Identify which cell holds the provided text, then report its (x, y) central coordinate. 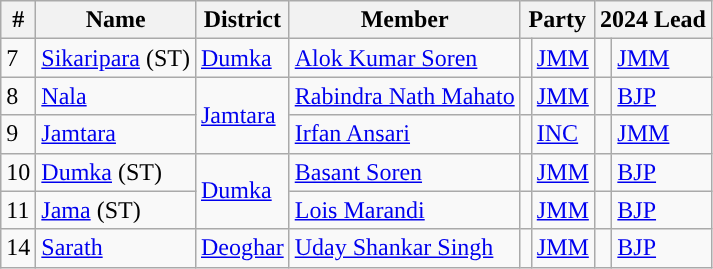
7 (18, 58)
11 (18, 210)
Alok Kumar Soren (404, 58)
# (18, 20)
Party (557, 20)
Lois Marandi (404, 210)
Jama (ST) (116, 210)
Sikaripara (ST) (116, 58)
District (242, 20)
Dumka (ST) (116, 172)
8 (18, 96)
Rabindra Nath Mahato (404, 96)
Name (116, 20)
Deoghar (242, 248)
2024 Lead (652, 20)
INC (562, 134)
Sarath (116, 248)
Member (404, 20)
Irfan Ansari (404, 134)
Basant Soren (404, 172)
10 (18, 172)
9 (18, 134)
14 (18, 248)
Nala (116, 96)
Uday Shankar Singh (404, 248)
